Output the (x, y) coordinate of the center of the cell containing the given text.  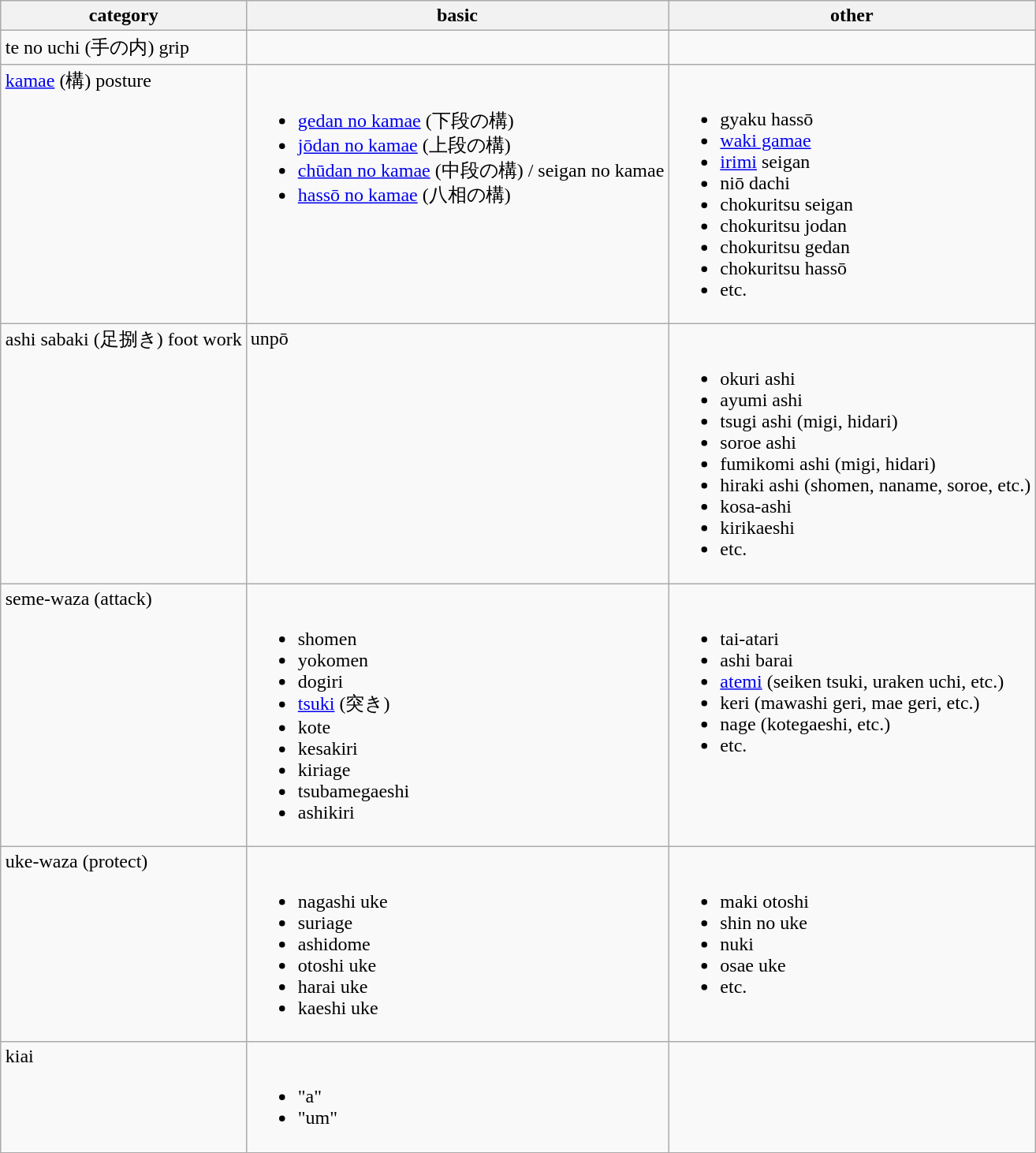
basic (457, 16)
tai-atariashi baraiatemi (seiken tsuki, uraken uchi, etc.)keri (mawashi geri, mae geri, etc.)nage (kotegaeshi, etc.)etc. (852, 715)
gyaku hassōwaki gamaeirimi seiganniō dachichokuritsu seiganchokuritsu jodanchokuritsu gedanchokuritsu hassōetc. (852, 194)
shomenyokomendogiritsuki (突き)kotekesakirikiriagetsubamegaeshiashikiri (457, 715)
seme-waza (attack) (123, 715)
uke-waza (protect) (123, 944)
gedan no kamae (下段の構)jōdan no kamae (上段の構)chūdan no kamae (中段の構) / seigan no kamaehassō no kamae (八相の構) (457, 194)
te no uchi (手の内) grip (123, 47)
okuri ashiayumi ashitsugi ashi (migi, hidari)soroe ashifumikomi ashi (migi, hidari)hiraki ashi (shomen, naname, soroe, etc.)kosa-ashikirikaeshietc. (852, 453)
kiai (123, 1097)
category (123, 16)
kamae (構) posture (123, 194)
ashi sabaki (足捌き) foot work (123, 453)
maki otoshishin no ukenukiosae ukeetc. (852, 944)
"a""um" (457, 1097)
nagashi ukesuriageashidomeotoshi ukeharai ukekaeshi uke (457, 944)
other (852, 16)
unpō (457, 453)
